Pinpoint the cell where the given text exists, returning its (x, y) midpoint coordinate. 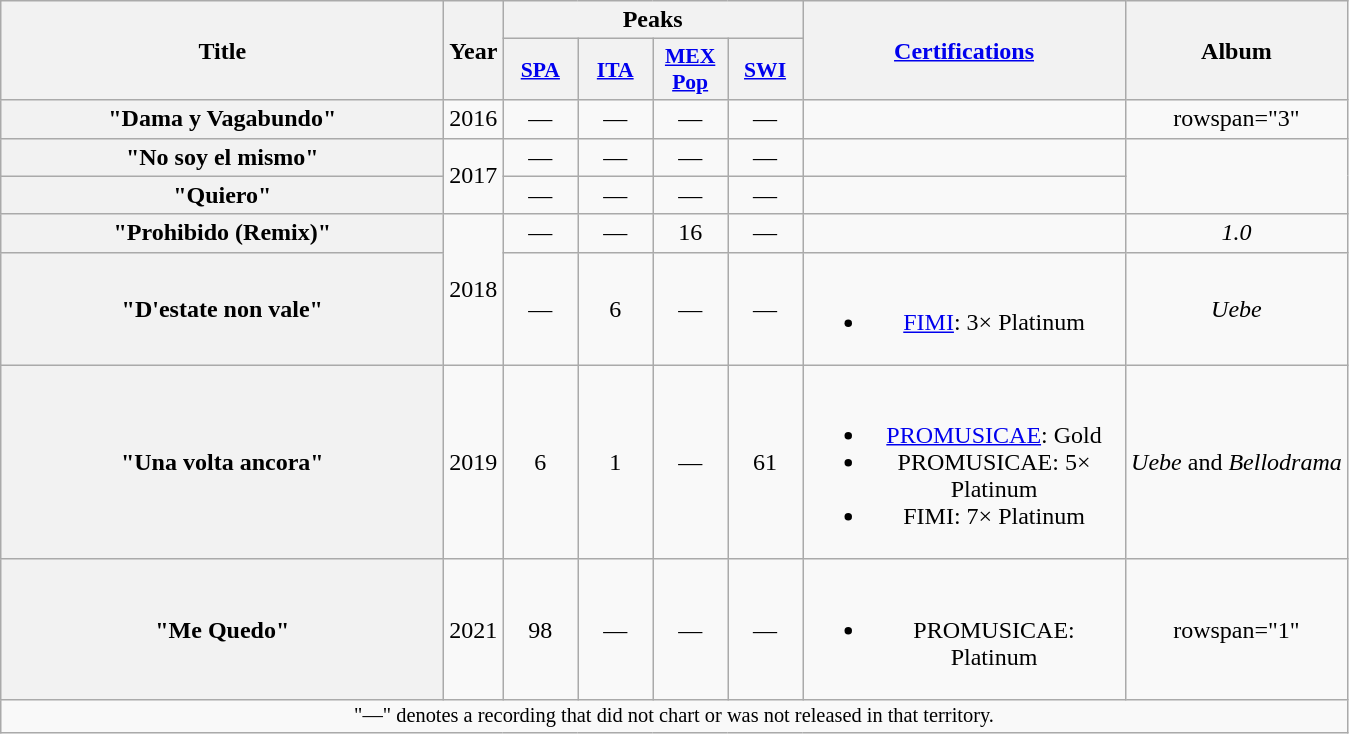
2019 (474, 462)
2016 (474, 119)
FIMI: 3× Platinum (964, 308)
2018 (474, 290)
rowspan="1" (1237, 629)
Uebe (1237, 308)
Uebe and Bellodrama (1237, 462)
16 (690, 233)
"No soy el mismo" (222, 157)
"Dama y Vagabundo" (222, 119)
ITA (616, 70)
SWI (766, 70)
2021 (474, 629)
"Prohibido (Remix)" (222, 233)
98 (540, 629)
"D'estate non vale" (222, 308)
SPA (540, 70)
Year (474, 50)
1 (616, 462)
61 (766, 462)
"Me Quedo" (222, 629)
1.0 (1237, 233)
PROMUSICAE: Platinum (964, 629)
2017 (474, 176)
rowspan="3" (1237, 119)
MEXPop (690, 70)
Peaks (653, 20)
Title (222, 50)
PROMUSICAE: GoldPROMUSICAE: 5× Platinum FIMI: 7× Platinum (964, 462)
Certifications (964, 50)
"Una volta ancora" (222, 462)
"—" denotes a recording that did not chart or was not released in that territory. (674, 716)
Album (1237, 50)
"Quiero" (222, 195)
